Find where the given text appears and provide that cell's center as (x, y) coordinate. 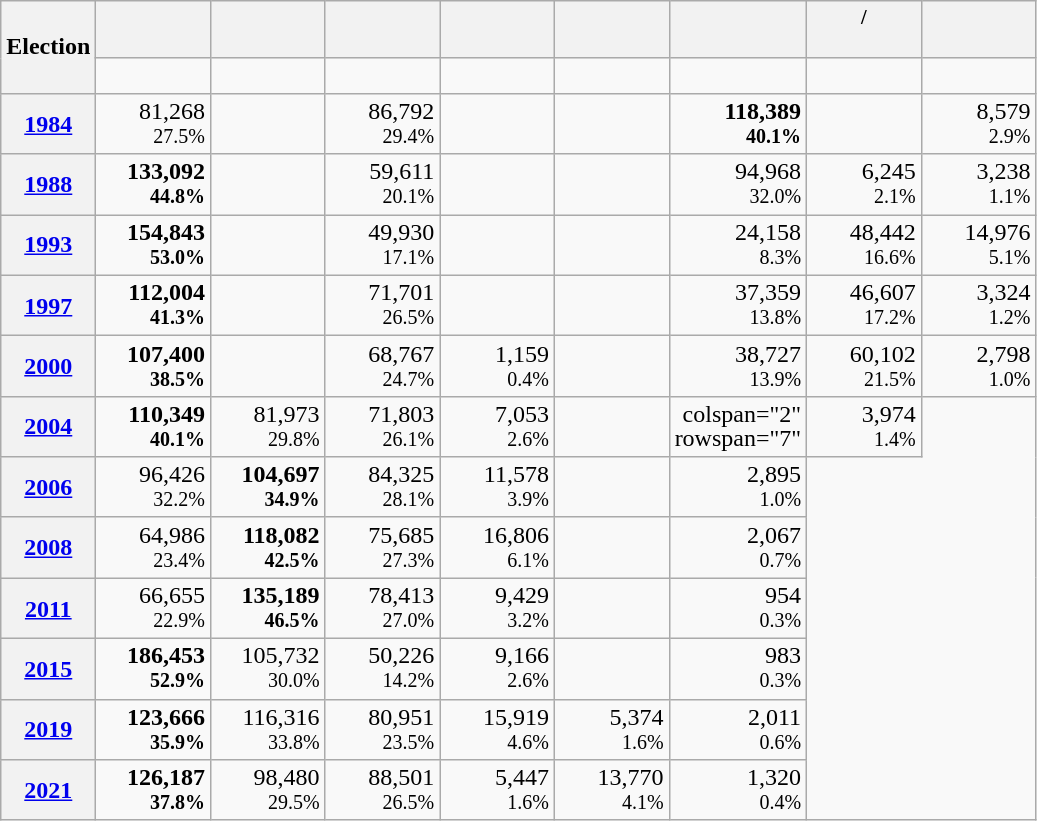
7,0532.6% (498, 426)
2019 (48, 730)
118,08242.5% (268, 548)
49,93017.1% (382, 246)
68,76724.7% (382, 366)
/ (864, 30)
2006 (48, 488)
116,31633.8% (268, 730)
71,80326.1% (382, 426)
71,70126.5% (382, 306)
80,95123.5% (382, 730)
2,7981.0% (978, 366)
186,45352.9% (154, 670)
110,34940.1% (154, 426)
123,66635.9% (154, 730)
8,5792.9% (978, 124)
84,32528.1% (382, 488)
9,4293.2% (498, 608)
48,44216.6% (864, 246)
2011 (48, 608)
46,60717.2% (864, 306)
98,48029.5% (268, 790)
104,69734.9% (268, 488)
Election (48, 48)
1997 (48, 306)
78,41327.0% (382, 608)
112,00441.3% (154, 306)
2021 (48, 790)
59,61120.1% (382, 184)
135,18946.5% (268, 608)
38,72713.9% (738, 366)
colspan="2" rowspan="7" (738, 426)
2,0110.6% (738, 730)
11,5783.9% (498, 488)
2000 (48, 366)
105,73230.0% (268, 670)
1988 (48, 184)
88,50126.5% (382, 790)
9,1662.6% (498, 670)
5,3741.6% (612, 730)
3,3241.2% (978, 306)
2008 (48, 548)
1993 (48, 246)
13,7704.1% (612, 790)
1984 (48, 124)
2015 (48, 670)
75,68527.3% (382, 548)
86,79229.4% (382, 124)
133,09244.8% (154, 184)
5,4471.6% (498, 790)
50,22614.2% (382, 670)
14,9765.1% (978, 246)
6,2452.1% (864, 184)
3,2381.1% (978, 184)
64,98623.4% (154, 548)
2,0670.7% (738, 548)
96,42632.2% (154, 488)
1,1590.4% (498, 366)
2004 (48, 426)
118,38940.1% (738, 124)
107,40038.5% (154, 366)
16,8066.1% (498, 548)
126,18737.8% (154, 790)
60,10221.5% (864, 366)
1,3200.4% (738, 790)
2,8951.0% (738, 488)
154,84353.0% (154, 246)
24,1588.3% (738, 246)
9830.3% (738, 670)
81,97329.8% (268, 426)
66,65522.9% (154, 608)
9540.3% (738, 608)
3,9741.4% (864, 426)
81,26827.5% (154, 124)
94,96832.0% (738, 184)
15,9194.6% (498, 730)
37,35913.8% (738, 306)
